Locate the cell with the specified text and output its [X, Y] center coordinate. 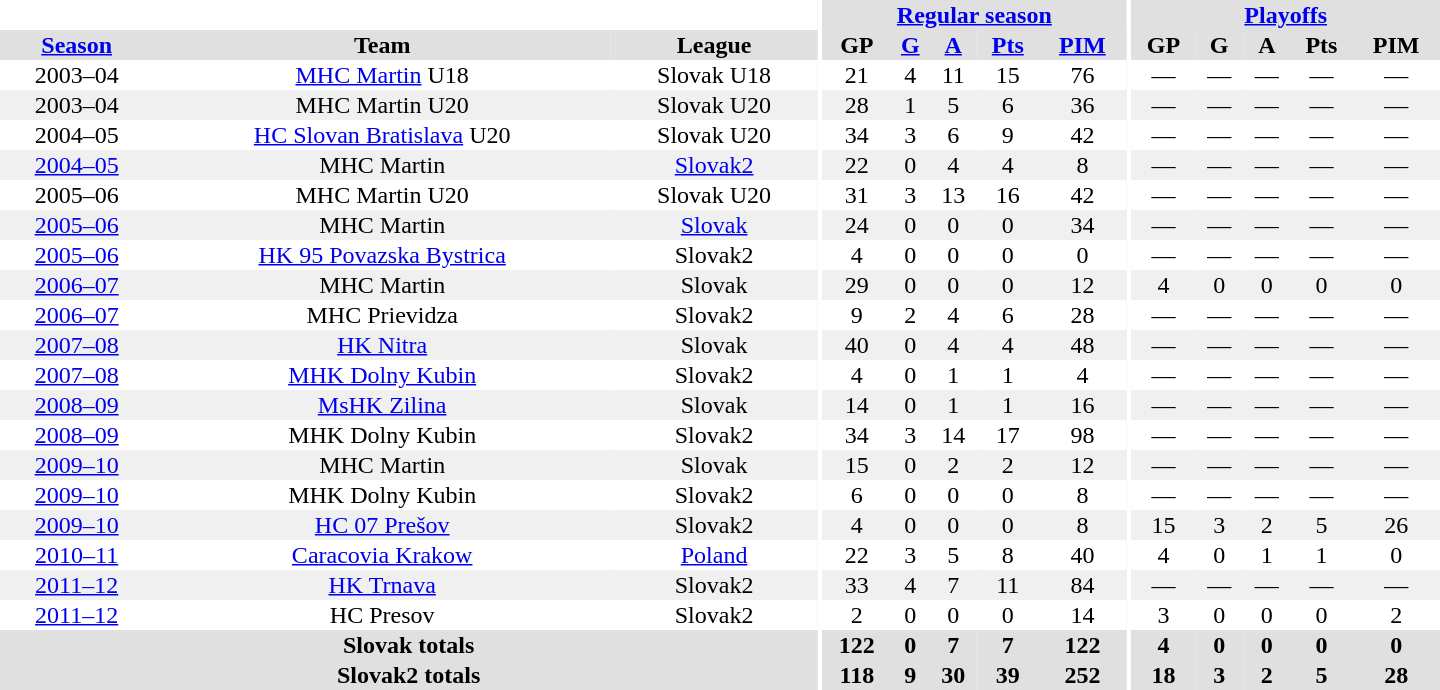
118 [856, 675]
MHC Martin U18 [382, 75]
Team [382, 45]
HK Nitra [382, 345]
Poland [714, 555]
Season [76, 45]
252 [1083, 675]
HC 07 Prešov [382, 525]
17 [1008, 435]
Slovak U18 [714, 75]
Slovak2 totals [408, 675]
76 [1083, 75]
MsHK Zilina [382, 405]
33 [856, 585]
18 [1163, 675]
26 [1396, 525]
League [714, 45]
MHC Prievidza [382, 315]
21 [856, 75]
Playoffs [1286, 15]
39 [1008, 675]
30 [953, 675]
24 [856, 225]
29 [856, 285]
13 [953, 195]
Slovak totals [408, 645]
48 [1083, 345]
Regular season [974, 15]
Caracovia Krakow [382, 555]
HC Slovan Bratislava U20 [382, 135]
36 [1083, 105]
HK 95 Povazska Bystrica [382, 255]
31 [856, 195]
HC Presov [382, 615]
98 [1083, 435]
84 [1083, 585]
HK Trnava [382, 585]
2010–11 [76, 555]
